Determine the [X, Y] coordinate at the center of the cell enclosing the given text.  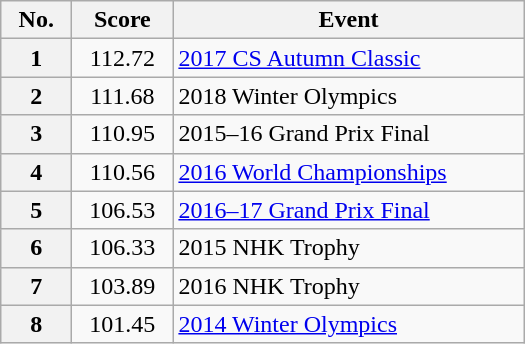
111.68 [122, 96]
5 [36, 210]
No. [36, 20]
8 [36, 324]
7 [36, 286]
3 [36, 134]
110.56 [122, 172]
112.72 [122, 58]
Score [122, 20]
Event [348, 20]
2016 World Championships [348, 172]
2017 CS Autumn Classic [348, 58]
106.53 [122, 210]
103.89 [122, 286]
2016–17 Grand Prix Final [348, 210]
101.45 [122, 324]
6 [36, 248]
110.95 [122, 134]
4 [36, 172]
2015 NHK Trophy [348, 248]
2018 Winter Olympics [348, 96]
2 [36, 96]
2015–16 Grand Prix Final [348, 134]
2016 NHK Trophy [348, 286]
106.33 [122, 248]
1 [36, 58]
2014 Winter Olympics [348, 324]
